Determine the (X, Y) coordinate at the center of the cell enclosing the given text.  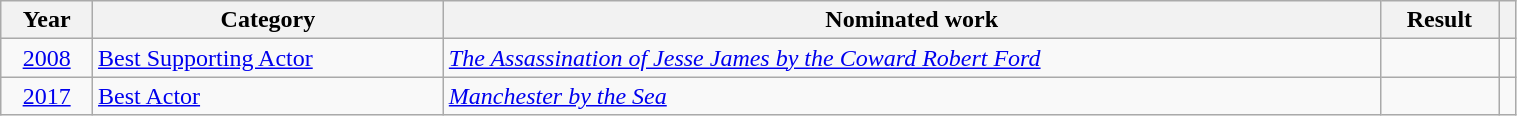
Manchester by the Sea (912, 96)
Nominated work (912, 20)
The Assassination of Jesse James by the Coward Robert Ford (912, 58)
Category (268, 20)
2008 (47, 58)
Best Supporting Actor (268, 58)
Result (1440, 20)
Best Actor (268, 96)
2017 (47, 96)
Year (47, 20)
